Return [X, Y] of the center of cell containing provided text 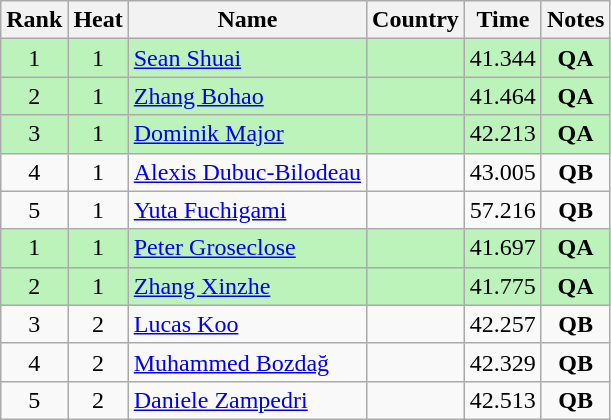
41.344 [502, 58]
Name [247, 20]
Lucas Koo [247, 324]
Rank [34, 20]
Peter Groseclose [247, 248]
43.005 [502, 172]
Time [502, 20]
Yuta Fuchigami [247, 210]
42.257 [502, 324]
Country [416, 20]
Zhang Bohao [247, 96]
Notes [575, 20]
Heat [98, 20]
Dominik Major [247, 134]
Alexis Dubuc-Bilodeau [247, 172]
57.216 [502, 210]
42.213 [502, 134]
41.697 [502, 248]
42.329 [502, 362]
Muhammed Bozdağ [247, 362]
Zhang Xinzhe [247, 286]
42.513 [502, 400]
Daniele Zampedri [247, 400]
Sean Shuai [247, 58]
41.775 [502, 286]
41.464 [502, 96]
